Locate the cell with the specified text and output its (X, Y) center coordinate. 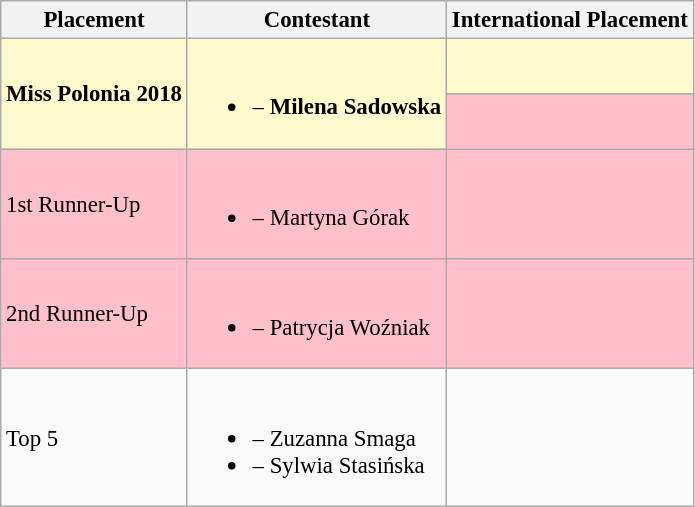
Miss Polonia 2018 (94, 94)
– Zuzanna Smaga – Sylwia Stasińska (316, 438)
1st Runner-Up (94, 204)
– Patrycja Woźniak (316, 314)
2nd Runner-Up (94, 314)
Placement (94, 20)
– Milena Sadowska (316, 94)
Top 5 (94, 438)
International Placement (570, 20)
– Martyna Górak (316, 204)
Contestant (316, 20)
